Extract the (x, y) coordinate from the center of the cell holding the provided text.  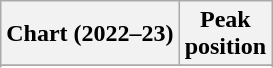
Chart (2022–23) (90, 34)
Peakposition (225, 34)
